Find where the given text appears and provide that cell's center as [x, y] coordinate. 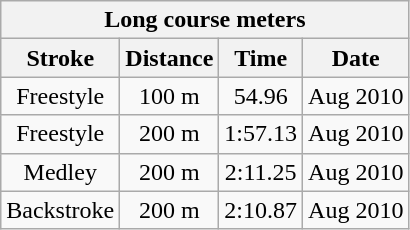
100 m [170, 96]
54.96 [261, 96]
Date [356, 58]
Distance [170, 58]
Long course meters [205, 20]
2:10.87 [261, 210]
2:11.25 [261, 172]
Medley [60, 172]
Backstroke [60, 210]
1:57.13 [261, 134]
Time [261, 58]
Stroke [60, 58]
